Provide the (x, y) coordinate of the cell's center where the given text is located.  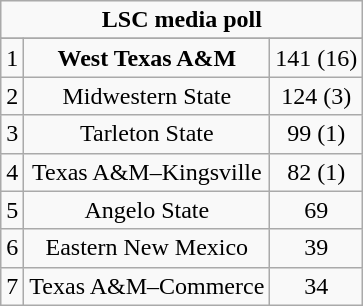
99 (1) (316, 134)
6 (12, 248)
Texas A&M–Commerce (147, 286)
Eastern New Mexico (147, 248)
Tarleton State (147, 134)
LSC media poll (182, 20)
141 (16) (316, 58)
3 (12, 134)
Angelo State (147, 210)
Texas A&M–Kingsville (147, 172)
Midwestern State (147, 96)
4 (12, 172)
2 (12, 96)
39 (316, 248)
82 (1) (316, 172)
69 (316, 210)
5 (12, 210)
West Texas A&M (147, 58)
124 (3) (316, 96)
34 (316, 286)
1 (12, 58)
7 (12, 286)
